For the text-containing cell, return its midpoint in [x, y] coordinate format. 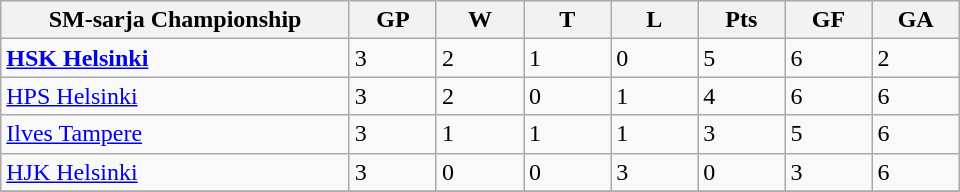
4 [742, 96]
GF [828, 20]
Ilves Tampere [176, 134]
W [480, 20]
HJK Helsinki [176, 172]
SM-sarja Championship [176, 20]
GA [916, 20]
HPS Helsinki [176, 96]
Pts [742, 20]
L [654, 20]
GP [392, 20]
HSK Helsinki [176, 58]
T [568, 20]
